Pinpoint the cell where the given text exists, returning its [X, Y] midpoint coordinate. 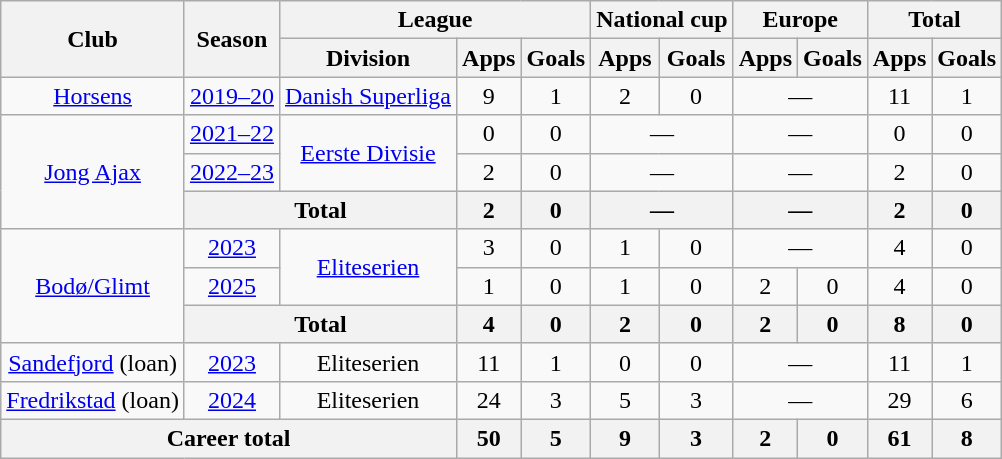
50 [489, 438]
24 [489, 400]
Career total [229, 438]
Europe [800, 20]
Bodø/Glimt [93, 286]
Fredrikstad (loan) [93, 400]
Horsens [93, 96]
2022–23 [232, 172]
29 [899, 400]
Sandefjord (loan) [93, 362]
Eerste Divisie [368, 153]
Division [368, 58]
Season [232, 39]
2024 [232, 400]
2019–20 [232, 96]
61 [899, 438]
Danish Superliga [368, 96]
League [434, 20]
2021–22 [232, 134]
National cup [662, 20]
2025 [232, 286]
6 [967, 400]
Jong Ajax [93, 172]
Club [93, 39]
